Return [x, y] of the center of cell containing provided text 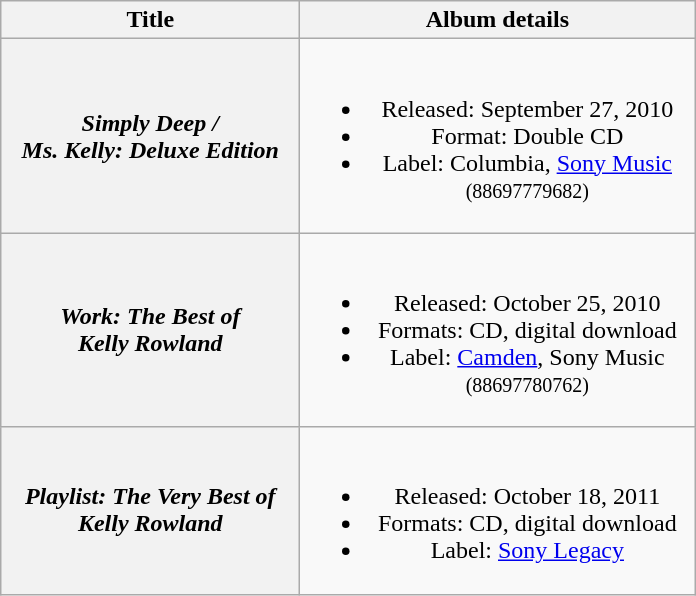
Simply Deep /Ms. Kelly: Deluxe Edition [150, 136]
Playlist: The Very Best of Kelly Rowland [150, 510]
Album details [498, 20]
Released: October 25, 2010Formats: CD, digital downloadLabel: Camden, Sony Music (88697780762) [498, 330]
Work: The Best of Kelly Rowland [150, 330]
Released: September 27, 2010Format: Double CDLabel: Columbia, Sony Music (88697779682) [498, 136]
Released: October 18, 2011Formats: CD, digital downloadLabel: Sony Legacy [498, 510]
Title [150, 20]
